Find where the given text appears and provide that cell's center as (x, y) coordinate. 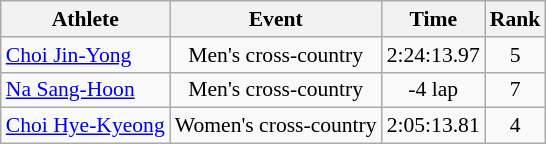
Women's cross-country (276, 126)
7 (516, 90)
Time (434, 19)
Athlete (86, 19)
Choi Hye-Kyeong (86, 126)
-4 lap (434, 90)
2:05:13.81 (434, 126)
Rank (516, 19)
Choi Jin-Yong (86, 55)
2:24:13.97 (434, 55)
5 (516, 55)
Event (276, 19)
4 (516, 126)
Na Sang-Hoon (86, 90)
